From the cell containing the given text, extract its center point as [x, y] coordinate. 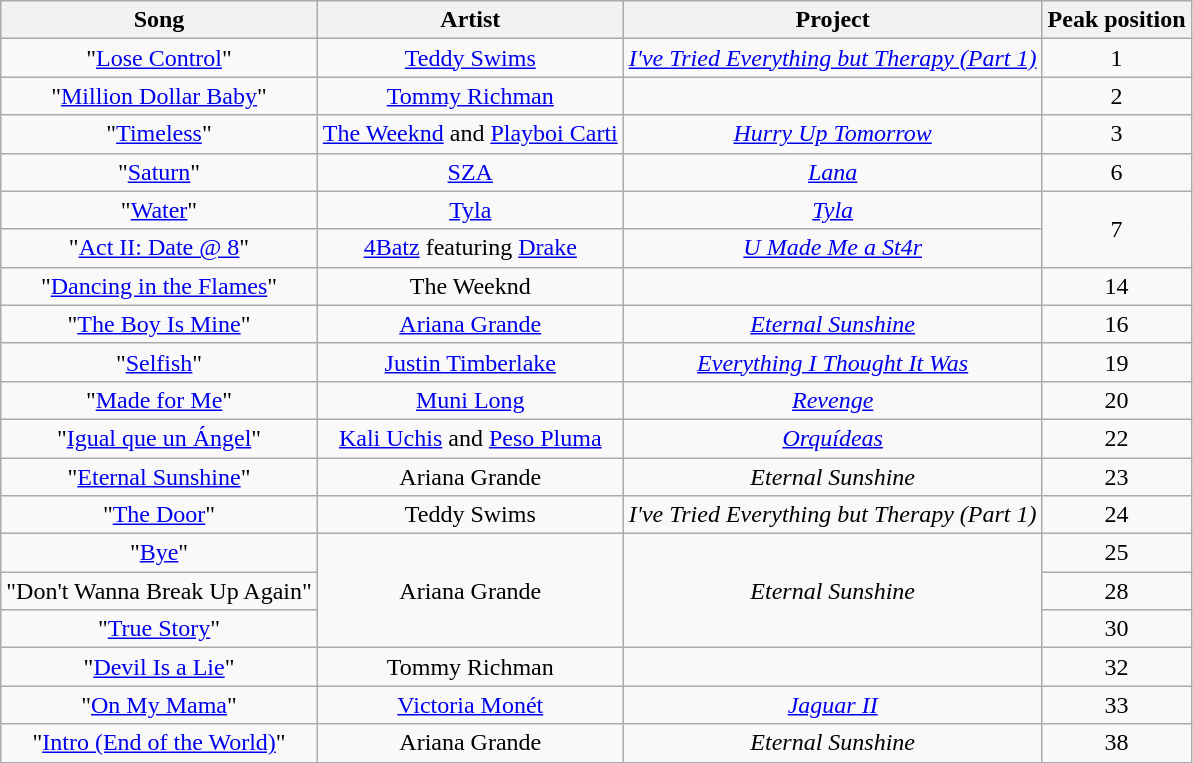
33 [1116, 705]
Artist [470, 20]
The Weeknd [470, 286]
2 [1116, 96]
"Made for Me" [160, 400]
6 [1116, 172]
Justin Timberlake [470, 362]
"Selfish" [160, 362]
Jaguar II [832, 705]
Victoria Monét [470, 705]
38 [1116, 743]
Project [832, 20]
The Weeknd and Playboi Carti [470, 134]
"Water" [160, 210]
"Bye" [160, 553]
14 [1116, 286]
U Made Me a St4r [832, 248]
"Saturn" [160, 172]
7 [1116, 229]
"Devil Is a Lie" [160, 667]
SZA [470, 172]
32 [1116, 667]
20 [1116, 400]
Revenge [832, 400]
Hurry Up Tomorrow [832, 134]
"On My Mama" [160, 705]
"Lose Control" [160, 58]
Orquídeas [832, 438]
16 [1116, 324]
Kali Uchis and Peso Pluma [470, 438]
"Million Dollar Baby" [160, 96]
"Igual que un Ángel" [160, 438]
"The Boy Is Mine" [160, 324]
"Don't Wanna Break Up Again" [160, 591]
22 [1116, 438]
"The Door" [160, 515]
23 [1116, 477]
3 [1116, 134]
"True Story" [160, 629]
"Act II: Date @ 8" [160, 248]
1 [1116, 58]
28 [1116, 591]
19 [1116, 362]
4Batz featuring Drake [470, 248]
Song [160, 20]
"Intro (End of the World)" [160, 743]
"Dancing in the Flames" [160, 286]
"Timeless" [160, 134]
24 [1116, 515]
Muni Long [470, 400]
"Eternal Sunshine" [160, 477]
Peak position [1116, 20]
25 [1116, 553]
30 [1116, 629]
Lana [832, 172]
Everything I Thought It Was [832, 362]
